Locate the cell with the specified text and output its [X, Y] center coordinate. 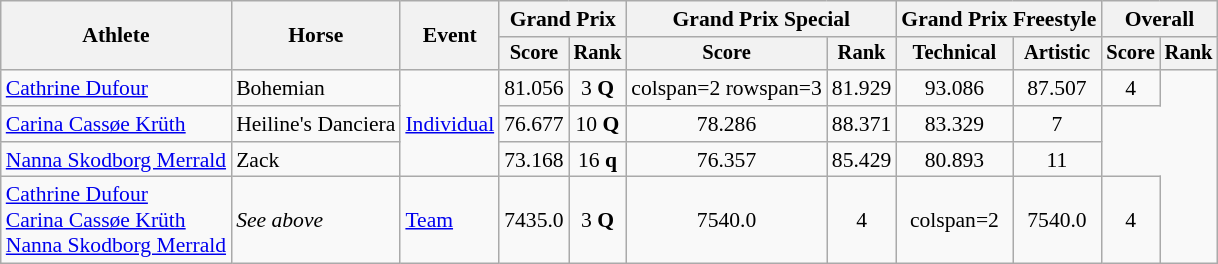
7435.0 [534, 220]
Heiline's Danciera [316, 124]
Cathrine Dufour [116, 88]
76.677 [534, 124]
Overall [1159, 19]
78.286 [726, 124]
88.371 [862, 124]
73.168 [534, 160]
colspan=2 rowspan=3 [726, 88]
Individual [450, 124]
76.357 [726, 160]
Artistic [1058, 54]
87.507 [1058, 88]
7 [1058, 124]
See above [316, 220]
93.086 [954, 88]
Carina Cassøe Krüth [116, 124]
85.429 [862, 160]
Athlete [116, 36]
Technical [954, 54]
81.056 [534, 88]
Nanna Skodborg Merrald [116, 160]
11 [1058, 160]
81.929 [862, 88]
83.329 [954, 124]
Cathrine DufourCarina Cassøe KrüthNanna Skodborg Merrald [116, 220]
10 Q [598, 124]
Team [450, 220]
Grand Prix [562, 19]
Event [450, 36]
Grand Prix Special [761, 19]
colspan=2 [954, 220]
Zack [316, 160]
Horse [316, 36]
Grand Prix Freestyle [998, 19]
80.893 [954, 160]
Bohemian [316, 88]
16 q [598, 160]
